Pinpoint the cell where the given text exists, returning its [x, y] midpoint coordinate. 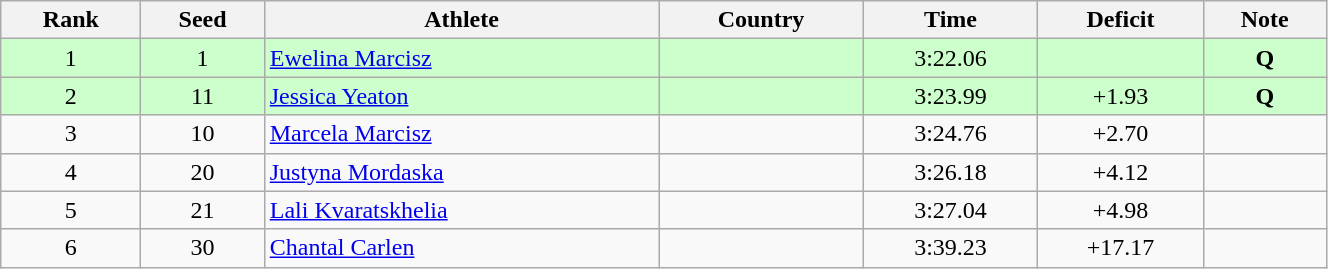
20 [202, 172]
Marcela Marcisz [462, 134]
30 [202, 248]
Seed [202, 20]
Jessica Yeaton [462, 96]
Athlete [462, 20]
2 [71, 96]
Ewelina Marcisz [462, 58]
Justyna Mordaska [462, 172]
10 [202, 134]
11 [202, 96]
+4.98 [1120, 210]
+17.17 [1120, 248]
4 [71, 172]
Note [1264, 20]
3:23.99 [950, 96]
3:24.76 [950, 134]
3:22.06 [950, 58]
+4.12 [1120, 172]
3 [71, 134]
Time [950, 20]
Deficit [1120, 20]
Rank [71, 20]
5 [71, 210]
+2.70 [1120, 134]
3:39.23 [950, 248]
Chantal Carlen [462, 248]
Lali Kvaratskhelia [462, 210]
3:27.04 [950, 210]
Country [761, 20]
3:26.18 [950, 172]
+1.93 [1120, 96]
21 [202, 210]
6 [71, 248]
